Locate the cell with the specified text and output its (X, Y) center coordinate. 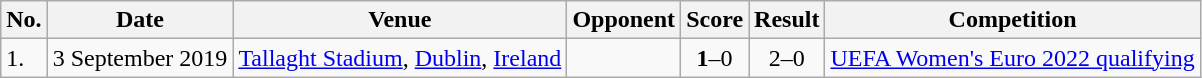
Competition (1012, 20)
No. (24, 20)
2–0 (787, 58)
Result (787, 20)
1. (24, 58)
UEFA Women's Euro 2022 qualifying (1012, 58)
Date (140, 20)
Score (715, 20)
Venue (400, 20)
3 September 2019 (140, 58)
Tallaght Stadium, Dublin, Ireland (400, 58)
Opponent (624, 20)
1–0 (715, 58)
